Provide the (x, y) coordinate of the cell's center where the given text is located.  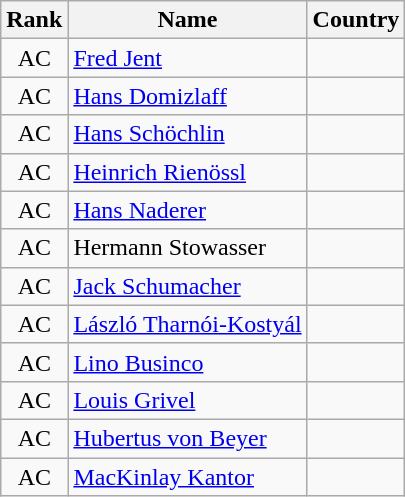
Louis Grivel (188, 400)
Country (356, 20)
Hermann Stowasser (188, 248)
Hans Naderer (188, 210)
László Tharnói-Kostyál (188, 324)
Lino Businco (188, 362)
Heinrich Rienössl (188, 172)
Hans Domizlaff (188, 96)
Rank (34, 20)
Hans Schöchlin (188, 134)
Name (188, 20)
Fred Jent (188, 58)
MacKinlay Kantor (188, 477)
Hubertus von Beyer (188, 438)
Jack Schumacher (188, 286)
